Locate the cell with the specified text and output its [x, y] center coordinate. 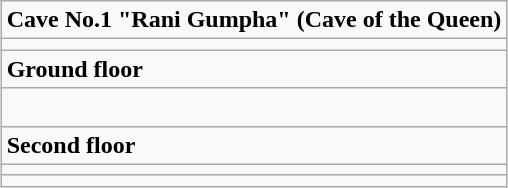
Second floor [254, 145]
Cave No.1 "Rani Gumpha" (Cave of the Queen) [254, 20]
Ground floor [254, 69]
